Output the [X, Y] coordinate of the center of the cell containing the given text.  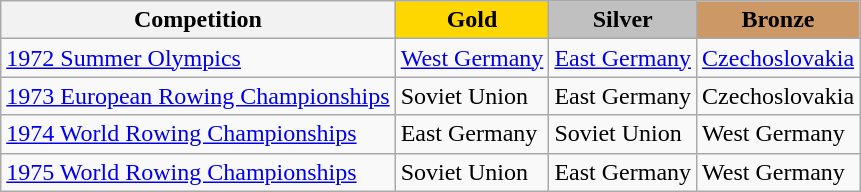
Gold [472, 20]
1973 European Rowing Championships [198, 96]
Bronze [778, 20]
1974 World Rowing Championships [198, 134]
Competition [198, 20]
1975 World Rowing Championships [198, 172]
Silver [623, 20]
1972 Summer Olympics [198, 58]
